Determine the [X, Y] coordinate at the center of the cell enclosing the given text.  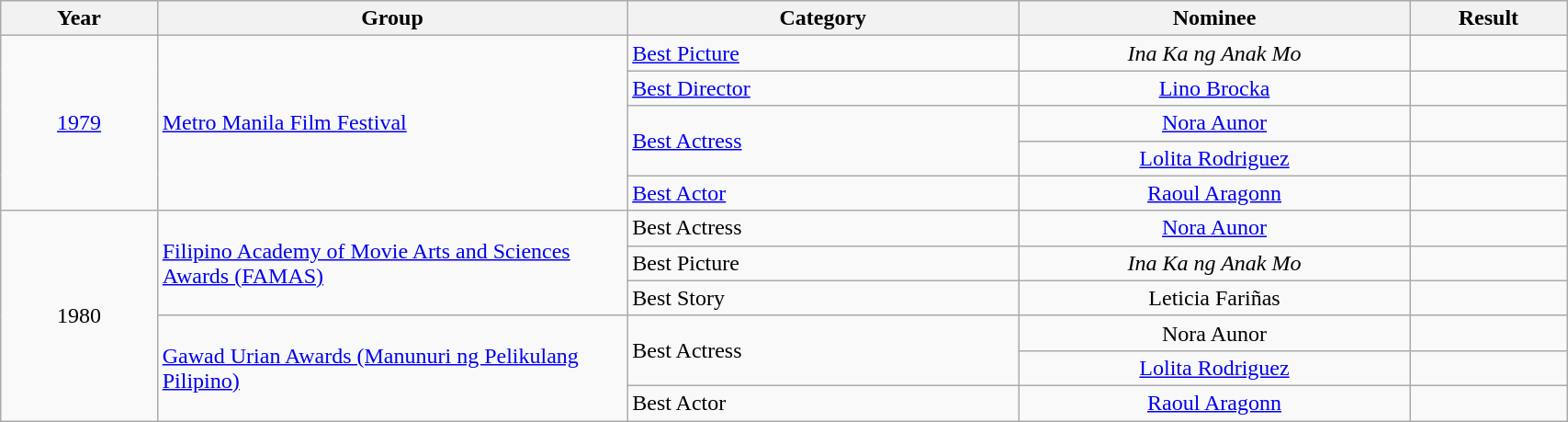
Metro Manila Film Festival [391, 123]
Leticia Fariñas [1214, 298]
Gawad Urian Awards (Manunuri ng Pelikulang Pilipino) [391, 368]
Best Director [823, 88]
Best Story [823, 298]
1979 [79, 123]
Year [79, 18]
Filipino Academy of Movie Arts and Sciences Awards (FAMAS) [391, 263]
Group [391, 18]
1980 [79, 315]
Category [823, 18]
Result [1488, 18]
Lino Brocka [1214, 88]
Nominee [1214, 18]
